Find where the given text appears and provide that cell's center as (x, y) coordinate. 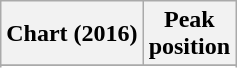
Chart (2016) (72, 34)
Peakposition (189, 34)
